Extract the [x, y] coordinate from the center of the cell holding the provided text.  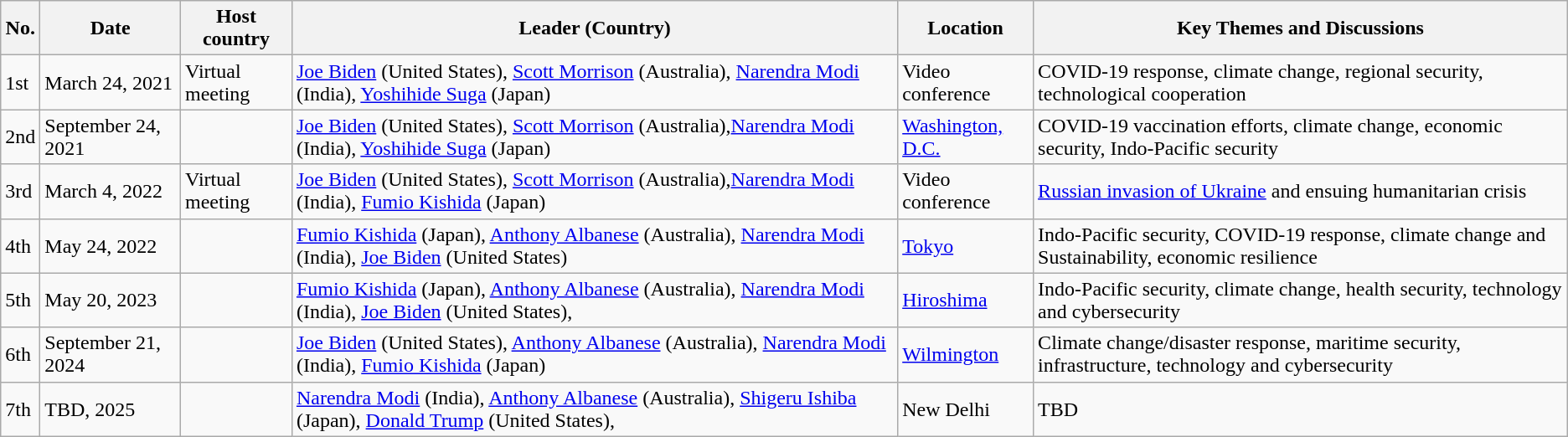
Joe Biden (United States), Scott Morrison (Australia),Narendra Modi (India), Fumio Kishida (Japan) [595, 191]
No. [20, 28]
Joe Biden (United States), Anthony Albanese (Australia), Narendra Modi (India), Fumio Kishida (Japan) [595, 355]
New Delhi [966, 409]
Indo-Pacific security, COVID-19 response, climate change and Sustainability, economic resilience [1301, 246]
Wilmington [966, 355]
Fumio Kishida (Japan), Anthony Albanese (Australia), Narendra Modi (India), Joe Biden (United States) [595, 246]
5th [20, 300]
Fumio Kishida (Japan), Anthony Albanese (Australia), Narendra Modi (India), Joe Biden (United States), [595, 300]
Climate change/disaster response, maritime security, infrastructure, technology and cybersecurity [1301, 355]
7th [20, 409]
Russian invasion of Ukraine and ensuing humanitarian crisis [1301, 191]
COVID-19 response, climate change, regional security, technological cooperation [1301, 82]
March 24, 2021 [111, 82]
Hiroshima [966, 300]
Date [111, 28]
Key Themes and Discussions [1301, 28]
TBD, 2025 [111, 409]
Leader (Country) [595, 28]
Host country [236, 28]
6th [20, 355]
September 21, 2024 [111, 355]
May 24, 2022 [111, 246]
2nd [20, 137]
COVID-19 vaccination efforts, climate change, economic security, Indo-Pacific security [1301, 137]
Washington, D.C. [966, 137]
4th [20, 246]
Joe Biden (United States), Scott Morrison (Australia), Narendra Modi (India), Yoshihide Suga (Japan) [595, 82]
March 4, 2022 [111, 191]
September 24, 2021 [111, 137]
Tokyo [966, 246]
Indo-Pacific security, climate change, health security, technology and cybersecurity [1301, 300]
3rd [20, 191]
Joe Biden (United States), Scott Morrison (Australia),Narendra Modi (India), Yoshihide Suga (Japan) [595, 137]
May 20, 2023 [111, 300]
Narendra Modi (India), Anthony Albanese (Australia), Shigeru Ishiba (Japan), Donald Trump (United States), [595, 409]
Location [966, 28]
TBD [1301, 409]
1st [20, 82]
